Provide the (X, Y) coordinate of the cell's center where the given text is located.  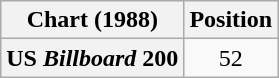
Chart (1988) (92, 20)
52 (231, 58)
US Billboard 200 (92, 58)
Position (231, 20)
